Provide the [x, y] coordinate of the cell's center where the given text is located.  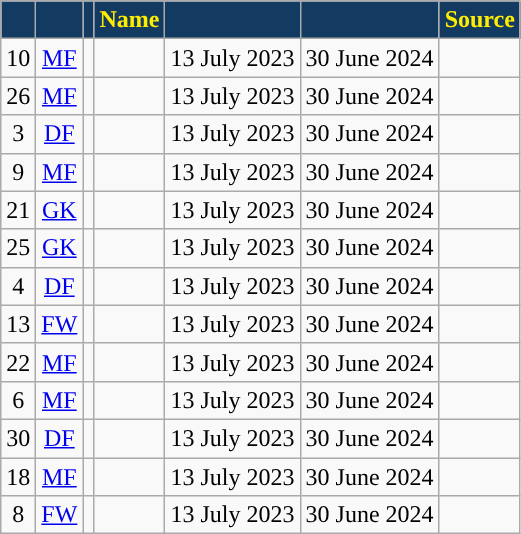
Source [480, 20]
8 [18, 515]
Name [130, 20]
18 [18, 477]
30 [18, 438]
25 [18, 248]
6 [18, 400]
22 [18, 362]
21 [18, 210]
9 [18, 172]
4 [18, 286]
10 [18, 58]
3 [18, 134]
13 [18, 324]
26 [18, 96]
